Search for the cell housing the specified text and yield its [X, Y] center coordinate. 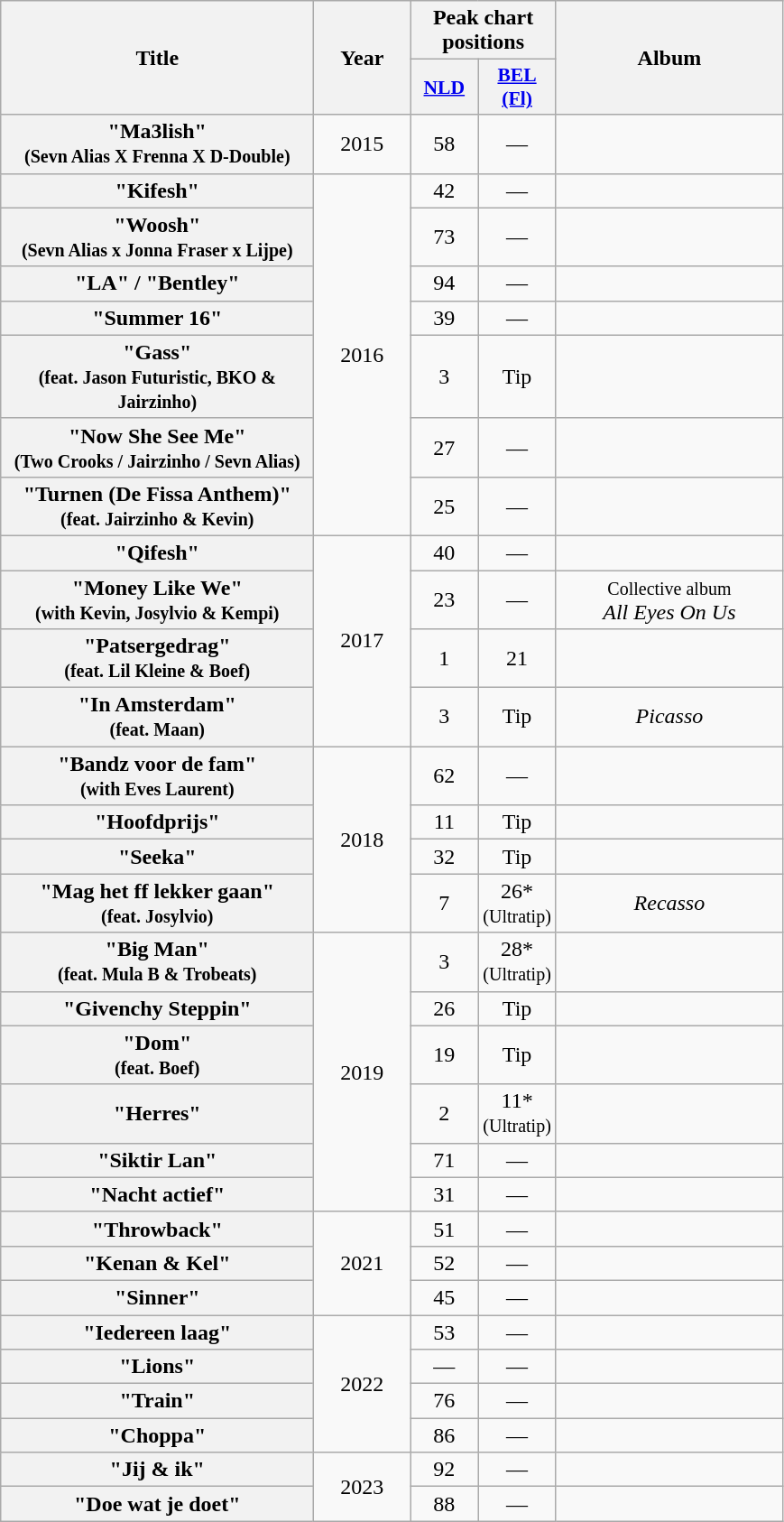
42 [444, 190]
"LA" / "Bentley" [157, 283]
"Bandz voor de fam" (with Eves Laurent) [157, 776]
"Siktir Lan" [157, 1160]
21 [518, 659]
"Seeka" [157, 857]
73 [444, 237]
2023 [363, 1487]
"Kenan & Kel" [157, 1263]
45 [444, 1297]
"Dom" (feat. Boef) [157, 1054]
71 [444, 1160]
53 [444, 1332]
Collective albumAll Eyes On Us [669, 599]
2018 [363, 840]
19 [444, 1054]
11 [444, 822]
2016 [363, 354]
23 [444, 599]
2022 [363, 1383]
39 [444, 318]
94 [444, 283]
1 [444, 659]
"Jij & ik" [157, 1470]
26 [444, 1008]
2 [444, 1114]
40 [444, 552]
"Ma3lish" (Sevn Alias X Frenna X D-Double) [157, 144]
"Doe wat je doet" [157, 1504]
Peak chart positions [484, 31]
7 [444, 903]
26*(Ultratip) [518, 903]
2021 [363, 1263]
"Gass" (feat. Jason Futuristic, BKO & Jairzinho) [157, 376]
"Money Like We"(with Kevin, Josylvio & Kempi) [157, 599]
"Kifesh" [157, 190]
27 [444, 448]
2015 [363, 144]
76 [444, 1401]
"Mag het ff lekker gaan"(feat. Josylvio) [157, 903]
"Nacht actief" [157, 1194]
"Big Man" (feat. Mula B & Trobeats) [157, 962]
86 [444, 1435]
"Iedereen laag" [157, 1332]
"In Amsterdam" (feat. Maan) [157, 717]
"Herres" [157, 1114]
52 [444, 1263]
Album [669, 58]
"Hoofdprijs" [157, 822]
"Turnen (De Fissa Anthem)" (feat. Jairzinho & Kevin) [157, 506]
25 [444, 506]
28*(Ultratip) [518, 962]
"Choppa" [157, 1435]
Title [157, 58]
"Patsergedrag"(feat. Lil Kleine & Boef) [157, 659]
"Qifesh" [157, 552]
"Throwback" [157, 1229]
"Now She See Me" (Two Crooks / Jairzinho / Sevn Alias) [157, 448]
11*(Ultratip) [518, 1114]
Picasso [669, 717]
88 [444, 1504]
2017 [363, 641]
"Summer 16" [157, 318]
"Givenchy Steppin" [157, 1008]
51 [444, 1229]
"Lions" [157, 1367]
"Woosh" (Sevn Alias x Jonna Fraser x Lijpe) [157, 237]
NLD [444, 87]
Year [363, 58]
58 [444, 144]
Recasso [669, 903]
"Sinner" [157, 1297]
BEL(Fl) [518, 87]
31 [444, 1194]
92 [444, 1470]
62 [444, 776]
"Train" [157, 1401]
32 [444, 857]
2019 [363, 1072]
